Capture the cell that displays the provided text and extract its [X, Y] central coordinate. 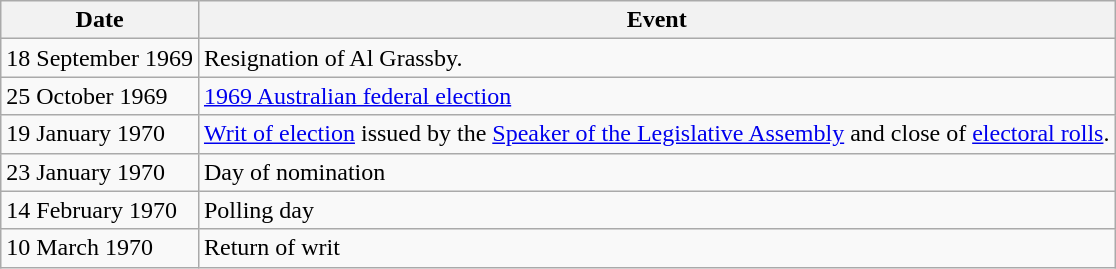
Date [100, 20]
10 March 1970 [100, 248]
14 February 1970 [100, 210]
Writ of election issued by the Speaker of the Legislative Assembly and close of electoral rolls. [656, 134]
Polling day [656, 210]
Event [656, 20]
19 January 1970 [100, 134]
Resignation of Al Grassby. [656, 58]
23 January 1970 [100, 172]
Return of writ [656, 248]
18 September 1969 [100, 58]
1969 Australian federal election [656, 96]
Day of nomination [656, 172]
25 October 1969 [100, 96]
